Capture the cell that displays the provided text and extract its [X, Y] central coordinate. 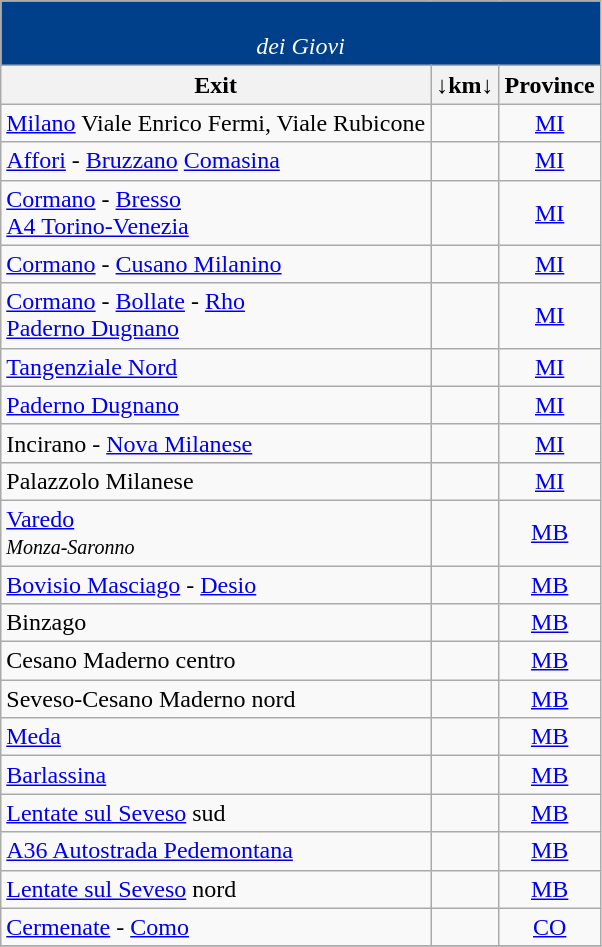
A36 Autostrada Pedemontana [216, 851]
Cormano - Cusano Milanino [216, 264]
Cormano - Bresso A4 Torino-Venezia [216, 212]
Seveso-Cesano Maderno nord [216, 699]
Meda [216, 737]
↓km↓ [465, 85]
Exit [216, 85]
Paderno Dugnano [216, 405]
Cermenate - Como [216, 927]
Tangenziale Nord [216, 367]
Lentate sul Seveso nord [216, 889]
Affori - Bruzzano Comasina [216, 161]
Palazzolo Milanese [216, 481]
dei Giovi [301, 34]
CO [550, 927]
Milano Viale Enrico Fermi, Viale Rubicone [216, 123]
Binzago [216, 623]
Barlassina [216, 775]
Lentate sul Seveso sud [216, 813]
Incirano - Nova Milanese [216, 443]
Bovisio Masciago - Desio [216, 585]
Province [550, 85]
Cormano - Bollate - Rho Paderno Dugnano [216, 316]
Cesano Maderno centro [216, 661]
Varedo Monza-Saronno [216, 532]
